Return [X, Y] of the center of cell containing provided text 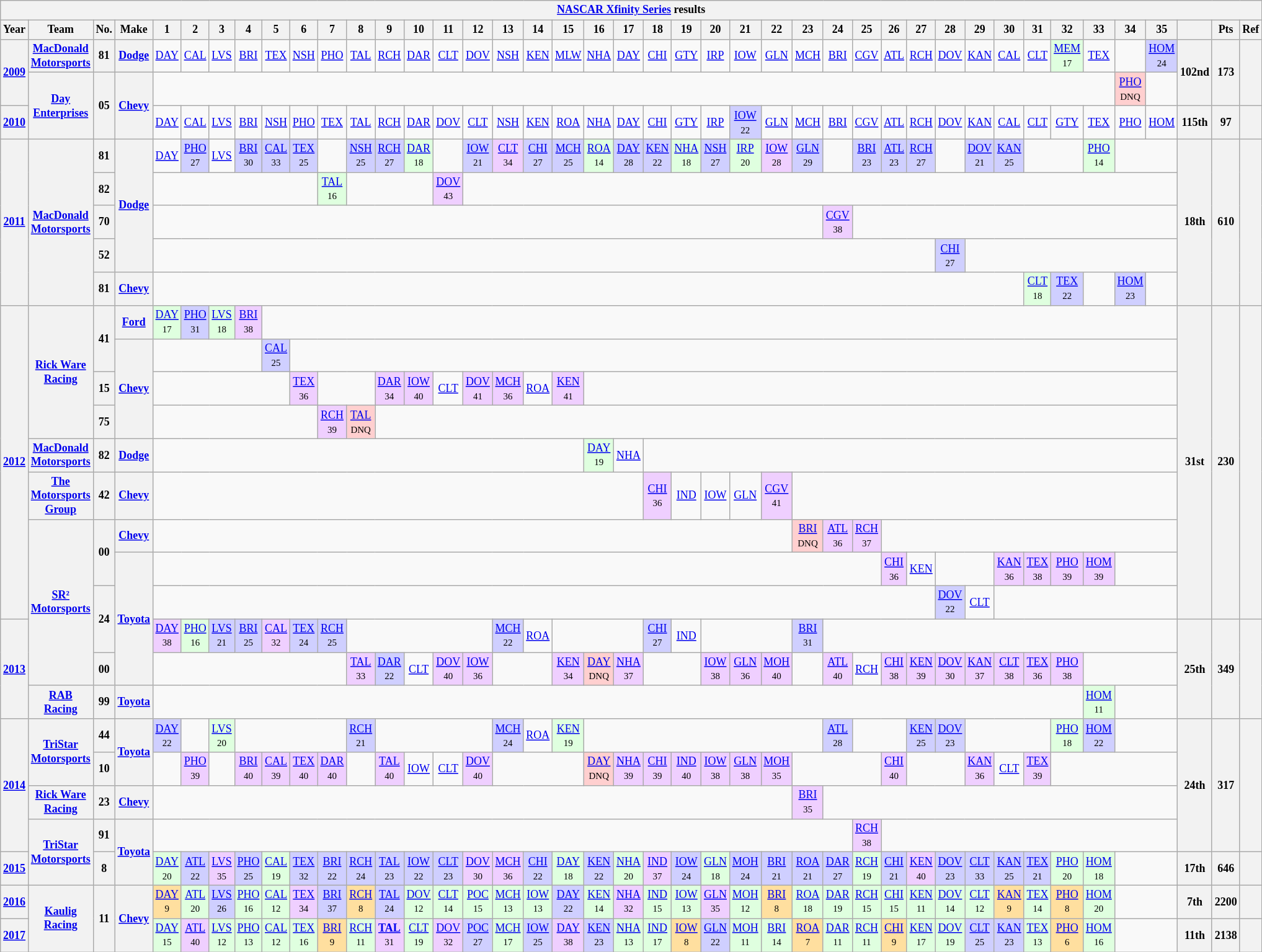
RCH24 [361, 869]
Make [134, 30]
DAR34 [389, 389]
12 [478, 30]
RCH15 [867, 902]
9 [389, 30]
35 [1162, 30]
NSH25 [361, 156]
PHO18 [1067, 736]
DAY15 [167, 935]
PHO31 [195, 322]
BRI21 [776, 869]
CAL39 [277, 769]
115th [1195, 122]
TEX16 [304, 935]
RCH39 [332, 422]
CLT19 [419, 935]
DAY18 [568, 869]
Team [61, 30]
KAN37 [980, 669]
CHI38 [894, 669]
CGV38 [837, 222]
RCH21 [361, 736]
317 [1225, 785]
33 [1099, 30]
MOH40 [776, 669]
DOV41 [478, 389]
BRI37 [332, 902]
TEX13 [1038, 935]
LVS35 [222, 869]
KEN34 [568, 669]
CLT33 [980, 869]
2200 [1225, 902]
DAY28 [629, 156]
CLT38 [1009, 669]
KAN23 [1009, 935]
IOW21 [478, 156]
HOM18 [1099, 869]
DAR19 [837, 902]
POC15 [478, 902]
TALDNQ [361, 422]
LVS21 [222, 636]
25th [1195, 669]
CHI39 [657, 769]
HOM20 [1099, 902]
DOV21 [980, 156]
GLN38 [745, 769]
HOM23 [1130, 289]
2017 [15, 935]
TEX24 [304, 636]
NHA20 [629, 869]
RCH38 [867, 835]
TEX25 [304, 156]
BRI22 [332, 869]
7th [1195, 902]
PHODNQ [1130, 89]
DOV12 [419, 902]
ATL20 [195, 902]
27 [921, 30]
Pts [1225, 30]
Day Enterprises [61, 105]
2 [195, 30]
99 [104, 702]
IND15 [657, 902]
DOV22 [950, 602]
ROA21 [808, 869]
RCH25 [332, 636]
GLN36 [745, 669]
2138 [1225, 935]
26 [894, 30]
HOM [1162, 122]
DAR11 [837, 935]
TEX32 [304, 869]
NHA13 [629, 935]
TAL31 [389, 935]
6 [304, 30]
BRI 38 [248, 322]
91 [104, 835]
349 [1225, 669]
IOW36 [478, 669]
16 [599, 30]
70 [104, 222]
CLT25 [980, 935]
LVS26 [222, 902]
MCH25 [568, 156]
HOM22 [1099, 736]
BRI25 [248, 636]
HOM11 [1099, 702]
CLT18 [1038, 289]
CHI21 [894, 869]
21 [745, 30]
646 [1225, 869]
BRI40 [248, 769]
MCH22 [508, 636]
DAY20 [167, 869]
IOW28 [776, 156]
13 [508, 30]
PHO6 [1067, 935]
IND17 [657, 935]
Kaulig Racing [61, 918]
2012 [15, 462]
TAL24 [389, 902]
1 [167, 30]
HOM39 [1099, 569]
KEN23 [599, 935]
PHO13 [248, 935]
KEN11 [921, 902]
The Motorsports Group [61, 496]
CHI22 [538, 869]
KEN25 [921, 736]
2011 [15, 222]
Ford [134, 322]
RAB Racing [61, 702]
7 [332, 30]
IRP20 [745, 156]
17 [629, 30]
PHO8 [1067, 902]
DAR22 [389, 669]
GLN18 [716, 869]
19 [687, 30]
MEM17 [1067, 56]
NHA32 [629, 902]
HOM16 [1099, 935]
DOV43 [448, 189]
MOH12 [745, 902]
ATL28 [837, 736]
ROA14 [599, 156]
MLW [568, 56]
18 [657, 30]
HOM24 [1162, 56]
MOH35 [776, 769]
TEX40 [304, 769]
KEN41 [568, 389]
DAR27 [837, 869]
TEX38 [1038, 569]
CHI40 [894, 769]
3 [222, 30]
CAL25 [277, 355]
CHI9 [894, 935]
42 [104, 496]
41 [104, 339]
MCH13 [508, 902]
2015 [15, 869]
KEN14 [599, 902]
ATL23 [894, 156]
RCH8 [361, 902]
SR² Motorsports [61, 602]
KEN17 [921, 935]
CLT14 [448, 902]
BRI31 [808, 636]
NHA37 [629, 669]
DAY19 [599, 455]
MCH17 [508, 935]
2009 [15, 72]
DAY17 [167, 322]
IOW25 [538, 935]
TEX39 [1038, 769]
52 [104, 256]
31 [1038, 30]
2013 [15, 669]
BRI23 [867, 156]
IND40 [687, 769]
TEX22 [1067, 289]
Year [15, 30]
KEN40 [921, 869]
ROA18 [808, 902]
DOV32 [448, 935]
PHO27 [195, 156]
MOH11 [745, 935]
PHO20 [1067, 869]
GLN35 [716, 902]
DOV19 [950, 935]
34 [1130, 30]
KEN19 [568, 736]
NASCAR Xfinity Series results [631, 10]
DAR18 [419, 156]
230 [1225, 462]
28 [950, 30]
IND37 [657, 869]
ROA7 [808, 935]
4 [248, 30]
24th [1195, 785]
05 [104, 105]
BRIDNQ [808, 536]
BRI14 [776, 935]
CAL19 [277, 869]
BRI9 [332, 935]
No. [104, 30]
CHI15 [894, 902]
ATL36 [837, 536]
CGV41 [776, 496]
2016 [15, 902]
BRI35 [808, 802]
22 [776, 30]
PHO38 [1067, 669]
75 [104, 422]
PHO14 [1099, 156]
RCH19 [867, 869]
25 [867, 30]
102nd [1195, 72]
97 [1225, 122]
TAL33 [361, 669]
TAL23 [389, 869]
LVS12 [222, 935]
32 [1067, 30]
BRI30 [248, 156]
30 [1009, 30]
TAL16 [332, 189]
610 [1225, 222]
20 [716, 30]
31st [1195, 462]
5 [277, 30]
29 [980, 30]
DAR40 [332, 769]
IOW8 [687, 935]
POC27 [478, 935]
CAL33 [277, 156]
NSH27 [716, 156]
MOH24 [745, 869]
2014 [15, 785]
RCH37 [867, 536]
KAN9 [1009, 902]
TAL40 [389, 769]
PHO25 [248, 869]
CLT34 [508, 156]
NHA18 [687, 156]
Ref [1251, 30]
CLT12 [980, 902]
TEX21 [1038, 869]
CLT23 [448, 869]
IOW40 [419, 389]
KEN39 [921, 669]
TEX34 [304, 902]
CAL32 [277, 636]
NHA39 [629, 769]
DAY9 [167, 902]
ATL22 [195, 869]
LVS18 [222, 322]
14 [538, 30]
18th [1195, 222]
11th [1195, 935]
173 [1225, 72]
TEX14 [1038, 902]
IOW24 [687, 869]
LVS20 [222, 736]
2010 [15, 122]
44 [104, 736]
GLN29 [808, 156]
MCH24 [508, 736]
GLN22 [716, 935]
DOV14 [950, 902]
17th [1195, 869]
BRI8 [776, 902]
